Extract the [X, Y] coordinate from the center of the cell holding the provided text.  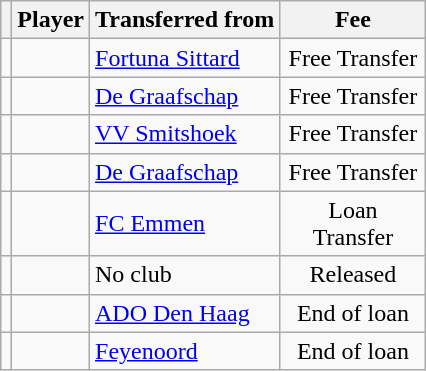
No club [185, 275]
Fee [353, 20]
ADO Den Haag [185, 313]
FC Emmen [185, 224]
Feyenoord [185, 351]
Loan Transfer [353, 224]
Player [51, 20]
VV Smitshoek [185, 134]
Transferred from [185, 20]
Released [353, 275]
Fortuna Sittard [185, 58]
